Extract the (X, Y) coordinate from the center of the cell holding the provided text.  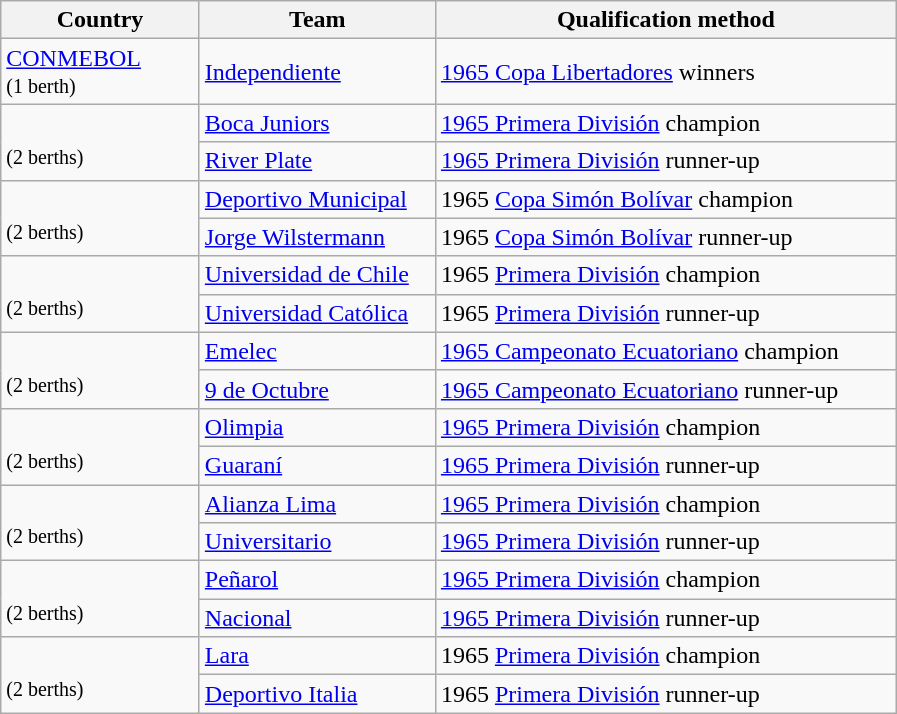
Lara (317, 656)
Deportivo Municipal (317, 199)
1965 Copa Libertadores winners (666, 72)
Universidad Católica (317, 313)
Universitario (317, 542)
1965 Campeonato Ecuatoriano champion (666, 351)
Alianza Lima (317, 503)
1965 Copa Simón Bolívar runner-up (666, 237)
Guaraní (317, 465)
9 de Octubre (317, 389)
Olimpia (317, 427)
Boca Juniors (317, 123)
Team (317, 20)
1965 Copa Simón Bolívar champion (666, 199)
Country (100, 20)
Jorge Wilstermann (317, 237)
Universidad de Chile (317, 275)
Deportivo Italia (317, 694)
River Plate (317, 161)
Nacional (317, 618)
Independiente (317, 72)
Qualification method (666, 20)
CONMEBOL(1 berth) (100, 72)
Peñarol (317, 580)
1965 Campeonato Ecuatoriano runner-up (666, 389)
Emelec (317, 351)
